Capture the cell that displays the provided text and extract its [X, Y] central coordinate. 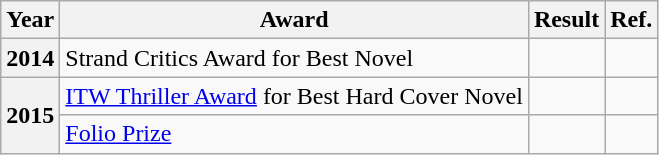
Year [30, 20]
2015 [30, 115]
Award [294, 20]
Folio Prize [294, 134]
2014 [30, 58]
ITW Thriller Award for Best Hard Cover Novel [294, 96]
Ref. [632, 20]
Result [566, 20]
Strand Critics Award for Best Novel [294, 58]
